Scan for the cell matching the given text and deliver its [X, Y] coordinate at center. 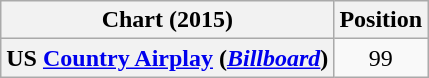
US Country Airplay (Billboard) [168, 58]
Chart (2015) [168, 20]
Position [381, 20]
99 [381, 58]
